For the text-containing cell, return its midpoint in [X, Y] coordinate format. 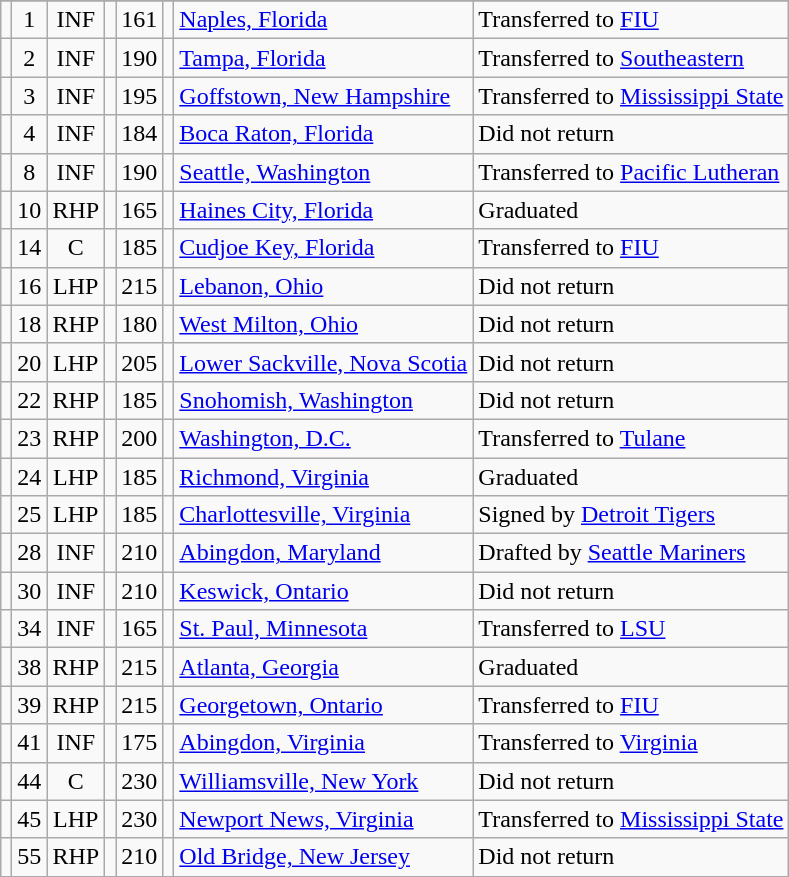
3 [30, 96]
39 [30, 705]
1 [30, 20]
200 [140, 438]
Snohomish, Washington [324, 400]
41 [30, 743]
8 [30, 172]
Transferred to Tulane [631, 438]
23 [30, 438]
Lebanon, Ohio [324, 286]
Williamsville, New York [324, 781]
West Milton, Ohio [324, 324]
Georgetown, Ontario [324, 705]
Drafted by Seattle Mariners [631, 553]
184 [140, 134]
34 [30, 629]
Transferred to Virginia [631, 743]
18 [30, 324]
Naples, Florida [324, 20]
10 [30, 210]
14 [30, 248]
195 [140, 96]
Charlottesville, Virginia [324, 515]
16 [30, 286]
175 [140, 743]
Lower Sackville, Nova Scotia [324, 362]
Transferred to Southeastern [631, 58]
25 [30, 515]
Seattle, Washington [324, 172]
Goffstown, New Hampshire [324, 96]
45 [30, 819]
22 [30, 400]
Abingdon, Maryland [324, 553]
4 [30, 134]
Old Bridge, New Jersey [324, 857]
Keswick, Ontario [324, 591]
Newport News, Virginia [324, 819]
24 [30, 477]
161 [140, 20]
30 [30, 591]
Transferred to LSU [631, 629]
St. Paul, Minnesota [324, 629]
55 [30, 857]
Atlanta, Georgia [324, 667]
38 [30, 667]
Boca Raton, Florida [324, 134]
Abingdon, Virginia [324, 743]
180 [140, 324]
Tampa, Florida [324, 58]
2 [30, 58]
Cudjoe Key, Florida [324, 248]
Richmond, Virginia [324, 477]
Signed by Detroit Tigers [631, 515]
Haines City, Florida [324, 210]
Washington, D.C. [324, 438]
28 [30, 553]
Transferred to Pacific Lutheran [631, 172]
44 [30, 781]
205 [140, 362]
20 [30, 362]
